Extract the (x, y) coordinate from the center of the cell holding the provided text.  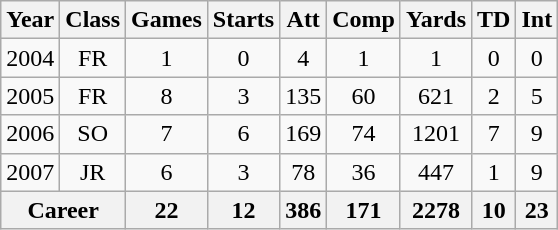
78 (304, 172)
Comp (364, 20)
Att (304, 20)
2278 (436, 210)
TD (494, 20)
22 (167, 210)
10 (494, 210)
Int (537, 20)
12 (243, 210)
135 (304, 96)
171 (364, 210)
2 (494, 96)
386 (304, 210)
23 (537, 210)
1201 (436, 134)
2005 (30, 96)
4 (304, 58)
2004 (30, 58)
Games (167, 20)
Starts (243, 20)
169 (304, 134)
8 (167, 96)
Class (93, 20)
5 (537, 96)
621 (436, 96)
74 (364, 134)
Career (64, 210)
36 (364, 172)
JR (93, 172)
2006 (30, 134)
Year (30, 20)
2007 (30, 172)
447 (436, 172)
60 (364, 96)
SO (93, 134)
Yards (436, 20)
